Capture the cell that displays the provided text and extract its [x, y] central coordinate. 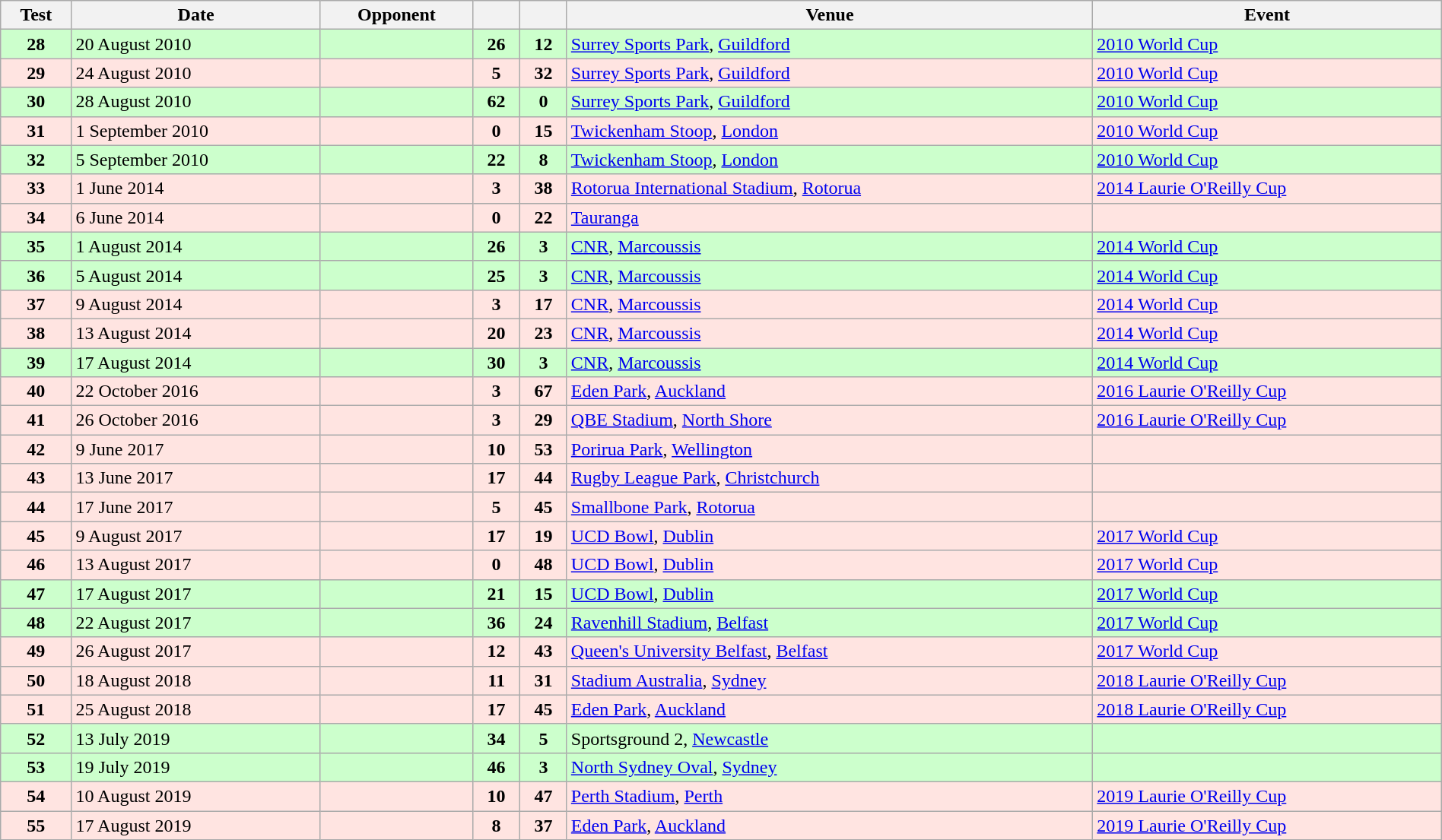
2014 Laurie O'Reilly Cup [1267, 189]
54 [37, 796]
39 [37, 363]
QBE Stadium, North Shore [830, 420]
Event [1267, 15]
28 August 2010 [196, 102]
20 [497, 333]
62 [497, 102]
21 [497, 594]
20 August 2010 [196, 44]
1 June 2014 [196, 189]
Perth Stadium, Perth [830, 796]
5 August 2014 [196, 275]
Opponent [397, 15]
Sportsground 2, Newcastle [830, 738]
11 [497, 680]
35 [37, 246]
Stadium Australia, Sydney [830, 680]
40 [37, 391]
50 [37, 680]
33 [37, 189]
Rotorua International Stadium, Rotorua [830, 189]
Rugby League Park, Christchurch [830, 478]
67 [544, 391]
19 July 2019 [196, 767]
Smallbone Park, Rotorua [830, 507]
24 August 2010 [196, 73]
5 September 2010 [196, 160]
41 [37, 420]
9 August 2014 [196, 304]
10 August 2019 [196, 796]
49 [37, 651]
9 June 2017 [196, 449]
17 August 2014 [196, 363]
28 [37, 44]
6 June 2014 [196, 217]
13 August 2017 [196, 565]
1 September 2010 [196, 131]
17 August 2019 [196, 825]
19 [544, 536]
17 June 2017 [196, 507]
42 [37, 449]
1 August 2014 [196, 246]
Test [37, 15]
North Sydney Oval, Sydney [830, 767]
23 [544, 333]
Queen's University Belfast, Belfast [830, 651]
18 August 2018 [196, 680]
13 August 2014 [196, 333]
51 [37, 709]
22 October 2016 [196, 391]
52 [37, 738]
25 August 2018 [196, 709]
Tauranga [830, 217]
13 July 2019 [196, 738]
17 August 2017 [196, 594]
9 August 2017 [196, 536]
22 August 2017 [196, 623]
Venue [830, 15]
Porirua Park, Wellington [830, 449]
24 [544, 623]
Date [196, 15]
55 [37, 825]
Ravenhill Stadium, Belfast [830, 623]
25 [497, 275]
26 August 2017 [196, 651]
26 October 2016 [196, 420]
13 June 2017 [196, 478]
